For the text-containing cell, return its midpoint in [X, Y] coordinate format. 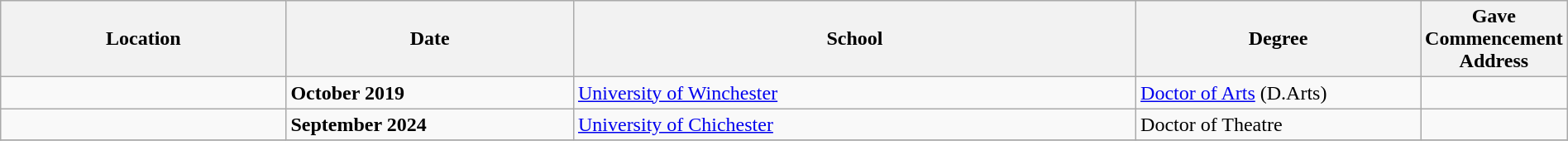
University of Chichester [854, 124]
Location [144, 39]
September 2024 [430, 124]
Gave Commencement Address [1494, 39]
School [854, 39]
October 2019 [430, 93]
Date [430, 39]
University of Winchester [854, 93]
Doctor of Theatre [1279, 124]
Doctor of Arts (D.Arts) [1279, 93]
Degree [1279, 39]
